Extract the (x, y) coordinate from the center of the cell holding the provided text.  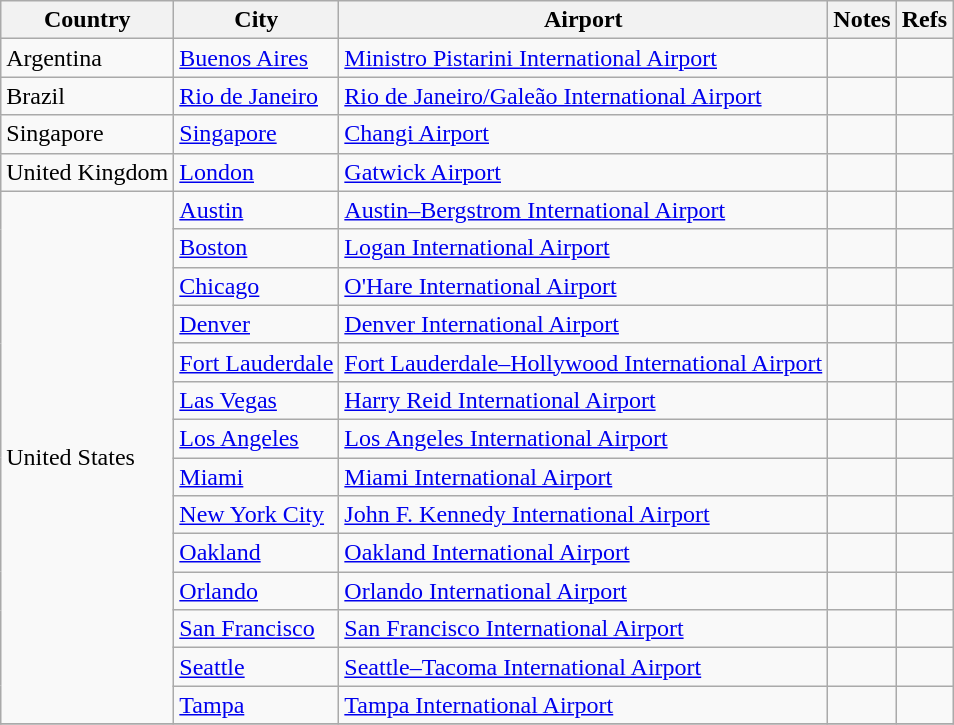
Miami (256, 477)
Orlando International Airport (584, 591)
United Kingdom (88, 172)
Ministro Pistarini International Airport (584, 58)
John F. Kennedy International Airport (584, 515)
Fort Lauderdale–Hollywood International Airport (584, 362)
San Francisco (256, 629)
Country (88, 20)
Notes (862, 20)
Harry Reid International Airport (584, 400)
Changi Airport (584, 134)
Austin (256, 210)
Austin–Bergstrom International Airport (584, 210)
O'Hare International Airport (584, 286)
Los Angeles International Airport (584, 438)
Seattle–Tacoma International Airport (584, 667)
Miami International Airport (584, 477)
Fort Lauderdale (256, 362)
Seattle (256, 667)
Orlando (256, 591)
Rio de Janeiro (256, 96)
Denver International Airport (584, 324)
Las Vegas (256, 400)
Rio de Janeiro/Galeão International Airport (584, 96)
Buenos Aires (256, 58)
Logan International Airport (584, 248)
Tampa International Airport (584, 705)
Los Angeles (256, 438)
Refs (924, 20)
Oakland International Airport (584, 553)
Denver (256, 324)
San Francisco International Airport (584, 629)
Chicago (256, 286)
Boston (256, 248)
Gatwick Airport (584, 172)
Brazil (88, 96)
Tampa (256, 705)
New York City (256, 515)
Argentina (88, 58)
London (256, 172)
United States (88, 458)
City (256, 20)
Airport (584, 20)
Oakland (256, 553)
